Return the (X, Y) coordinate for the center point of the cell that contains the specified text.  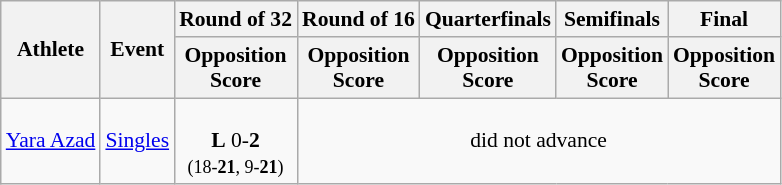
L 0-2(18-21, 9-21) (236, 142)
Event (137, 50)
Singles (137, 142)
Round of 16 (358, 19)
Athlete (51, 50)
Final (724, 19)
Quarterfinals (488, 19)
did not advance (538, 142)
Semifinals (612, 19)
Round of 32 (236, 19)
Yara Azad (51, 142)
